Detect which cell encompasses the target text, then output its [X, Y] center coordinate. 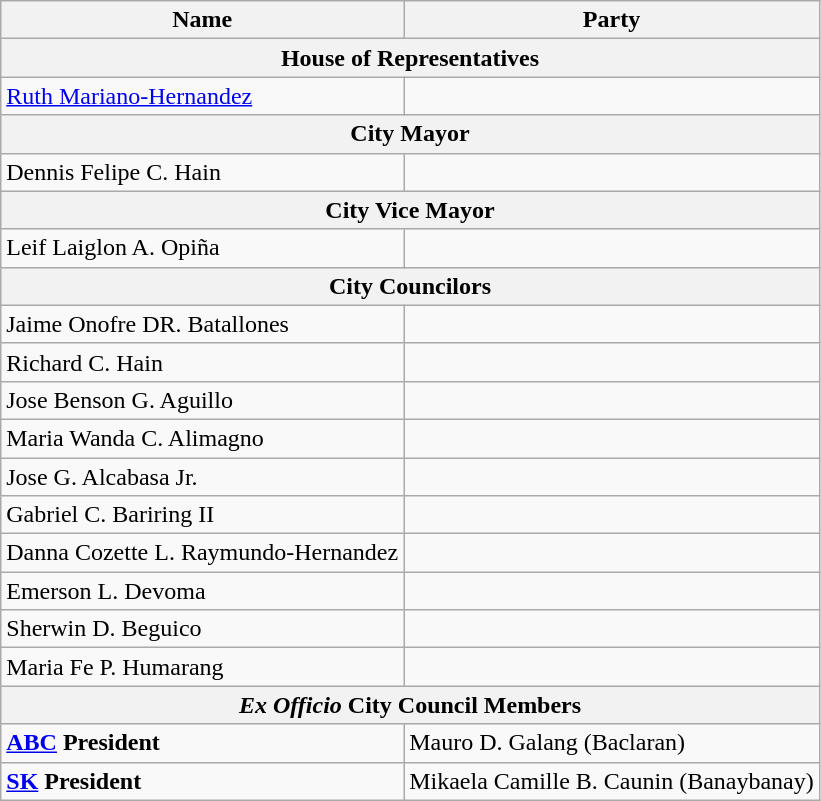
Ruth Mariano-Hernandez [202, 96]
Mikaela Camille B. Caunin (Banaybanay) [612, 781]
Emerson L. Devoma [202, 591]
City Vice Mayor [410, 210]
Dennis Felipe C. Hain [202, 172]
Name [202, 20]
Richard C. Hain [202, 362]
City Councilors [410, 286]
Gabriel C. Bariring II [202, 515]
SK President [202, 781]
Leif Laiglon A. Opiña [202, 248]
Ex Officio City Council Members [410, 705]
City Mayor [410, 134]
Danna Cozette L. Raymundo-Hernandez [202, 553]
Jose G. Alcabasa Jr. [202, 477]
Party [612, 20]
ABC President [202, 743]
Sherwin D. Beguico [202, 629]
Maria Wanda C. Alimagno [202, 438]
House of Representatives [410, 58]
Jose Benson G. Aguillo [202, 400]
Mauro D. Galang (Baclaran) [612, 743]
Jaime Onofre DR. Batallones [202, 324]
Maria Fe P. Humarang [202, 667]
